Pinpoint the cell where the given text exists, returning its [X, Y] midpoint coordinate. 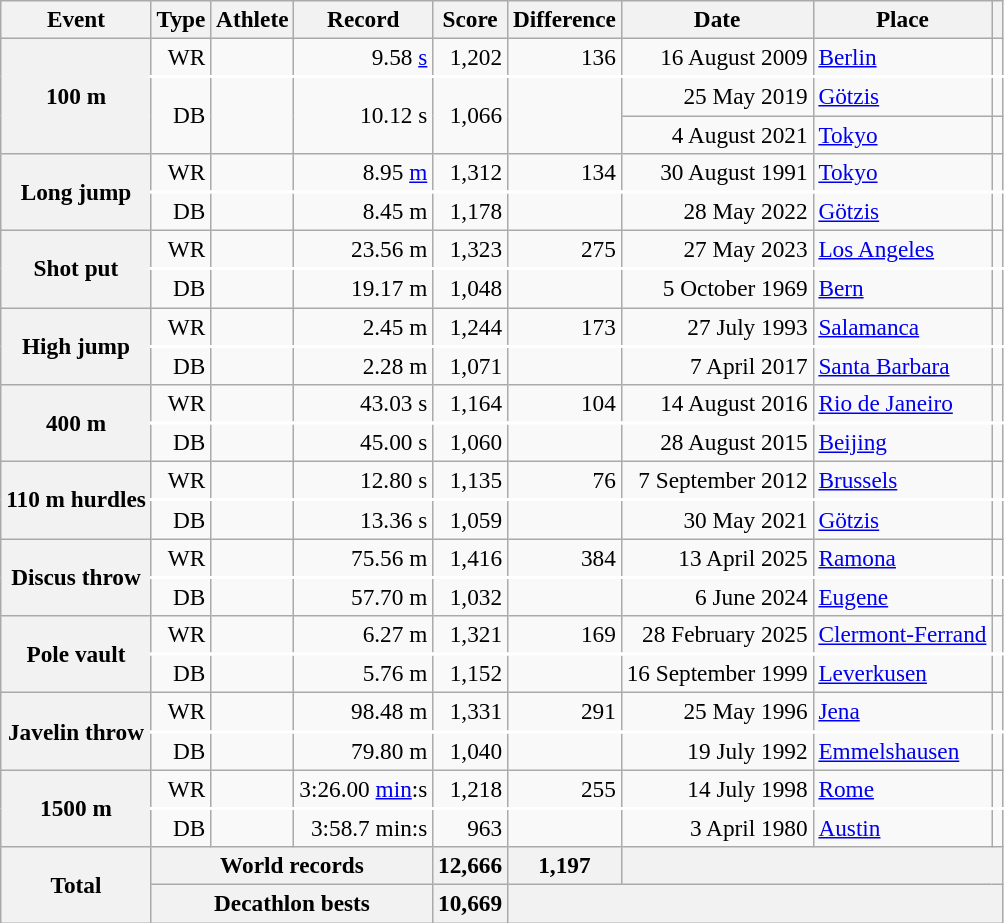
Brussels [902, 480]
Rio de Janeiro [902, 404]
136 [564, 58]
10,669 [470, 903]
1500 m [76, 808]
Santa Barbara [902, 366]
2.28 m [364, 366]
Decathlon bests [292, 903]
Clermont-Ferrand [902, 634]
Type [181, 19]
275 [564, 250]
1,218 [470, 788]
1,244 [470, 326]
Discus throw [76, 576]
1,197 [564, 865]
400 m [76, 422]
Leverkusen [902, 674]
Jena [902, 712]
Ramona [902, 558]
Los Angeles [902, 250]
23.56 m [364, 250]
4 August 2021 [717, 134]
1,059 [470, 520]
1,066 [470, 115]
Place [902, 19]
16 September 1999 [717, 674]
Score [470, 19]
3 April 1980 [717, 828]
Total [76, 884]
Event [76, 19]
1,060 [470, 442]
3:26.00 min:s [364, 788]
27 May 2023 [717, 250]
79.80 m [364, 750]
Shot put [76, 268]
Javelin throw [76, 730]
8.45 m [364, 210]
Austin [902, 828]
Berlin [902, 58]
14 August 2016 [717, 404]
28 February 2025 [717, 634]
7 April 2017 [717, 366]
1,312 [470, 172]
1,323 [470, 250]
255 [564, 788]
Salamanca [902, 326]
1,071 [470, 366]
13.36 s [364, 520]
104 [564, 404]
1,416 [470, 558]
45.00 s [364, 442]
8.95 m [364, 172]
1,178 [470, 210]
Record [364, 19]
World records [292, 865]
19.17 m [364, 288]
75.56 m [364, 558]
76 [564, 480]
13 April 2025 [717, 558]
291 [564, 712]
169 [564, 634]
98.48 m [364, 712]
Eugene [902, 596]
963 [470, 828]
57.70 m [364, 596]
High jump [76, 346]
14 July 1998 [717, 788]
Pole vault [76, 654]
1,040 [470, 750]
6.27 m [364, 634]
28 May 2022 [717, 210]
25 May 2019 [717, 96]
1,048 [470, 288]
5.76 m [364, 674]
1,032 [470, 596]
384 [564, 558]
Athlete [252, 19]
28 August 2015 [717, 442]
Long jump [76, 192]
Emmelshausen [902, 750]
19 July 1992 [717, 750]
1,135 [470, 480]
30 May 2021 [717, 520]
7 September 2012 [717, 480]
27 July 1993 [717, 326]
2.45 m [364, 326]
43.03 s [364, 404]
10.12 s [364, 115]
9.58 s [364, 58]
1,202 [470, 58]
Date [717, 19]
1,331 [470, 712]
6 June 2024 [717, 596]
12,666 [470, 865]
12.80 s [364, 480]
100 m [76, 96]
173 [564, 326]
16 August 2009 [717, 58]
3:58.7 min:s [364, 828]
110 m hurdles [76, 500]
25 May 1996 [717, 712]
5 October 1969 [717, 288]
1,321 [470, 634]
Beijing [902, 442]
Bern [902, 288]
1,164 [470, 404]
Difference [564, 19]
1,152 [470, 674]
Rome [902, 788]
134 [564, 172]
30 August 1991 [717, 172]
